Scan for the cell matching the given text and deliver its (X, Y) coordinate at center. 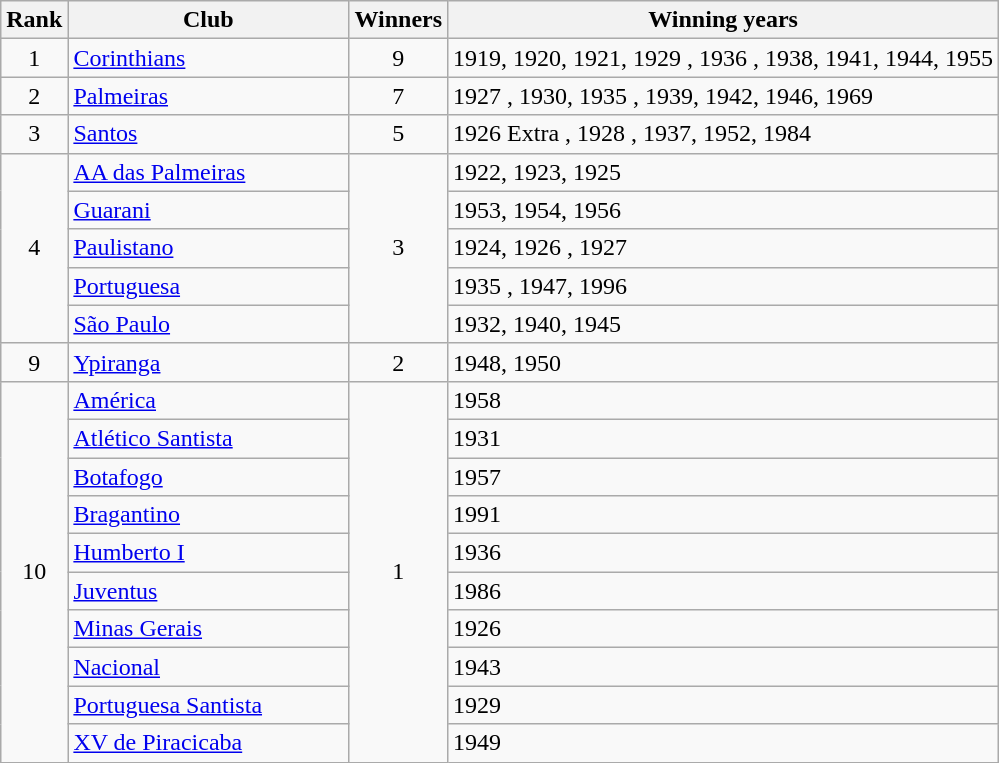
Minas Gerais (208, 629)
Bragantino (208, 515)
1932, 1940, 1945 (724, 324)
Winners (398, 20)
1924, 1926 , 1927 (724, 248)
4 (34, 248)
1948, 1950 (724, 362)
1953, 1954, 1956 (724, 210)
América (208, 400)
Botafogo (208, 477)
1919, 1920, 1921, 1929 , 1936 , 1938, 1941, 1944, 1955 (724, 58)
Rank (34, 20)
Winning years (724, 20)
1957 (724, 477)
Paulistano (208, 248)
São Paulo (208, 324)
Club (208, 20)
5 (398, 134)
Nacional (208, 667)
Santos (208, 134)
10 (34, 572)
1922, 1923, 1925 (724, 172)
Corinthians (208, 58)
Guarani (208, 210)
Humberto I (208, 553)
1958 (724, 400)
1926 Extra , 1928 , 1937, 1952, 1984 (724, 134)
Palmeiras (208, 96)
1935 , 1947, 1996 (724, 286)
1991 (724, 515)
Atlético Santista (208, 438)
7 (398, 96)
Portuguesa Santista (208, 705)
Ypiranga (208, 362)
1943 (724, 667)
Juventus (208, 591)
Portuguesa (208, 286)
1926 (724, 629)
1931 (724, 438)
XV de Piracicaba (208, 743)
1936 (724, 553)
1949 (724, 743)
1929 (724, 705)
AA das Palmeiras (208, 172)
1927 , 1930, 1935 , 1939, 1942, 1946, 1969 (724, 96)
1986 (724, 591)
